For the text-containing cell, return its midpoint in [X, Y] coordinate format. 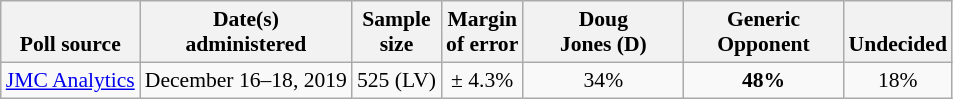
525 (LV) [396, 80]
Samplesize [396, 32]
DougJones (D) [603, 32]
GenericOpponent [763, 32]
34% [603, 80]
December 16–18, 2019 [246, 80]
JMC Analytics [70, 80]
48% [763, 80]
Marginof error [482, 32]
Undecided [898, 32]
Date(s)administered [246, 32]
18% [898, 80]
± 4.3% [482, 80]
Poll source [70, 32]
